Extract the [x, y] coordinate from the center of the cell holding the provided text.  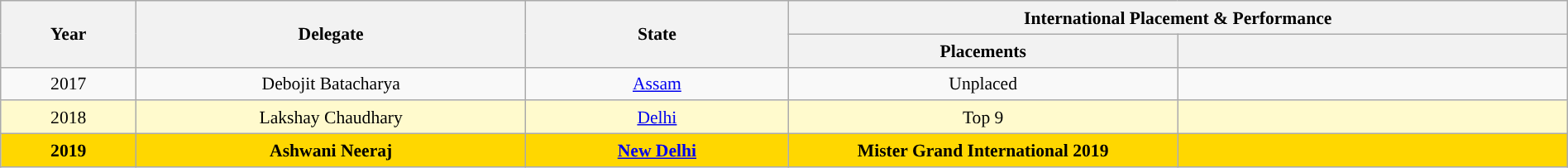
Year [69, 34]
Assam [657, 84]
Lakshay Chaudhary [331, 118]
Mister Grand International 2019 [982, 151]
Top 9 [982, 118]
2017 [69, 84]
Ashwani Neeraj [331, 151]
New Delhi [657, 151]
Delhi [657, 118]
Placements [982, 50]
State [657, 34]
2018 [69, 118]
Delegate [331, 34]
Unplaced [982, 84]
Debojit Batacharya [331, 84]
International Placement & Performance [1178, 17]
2019 [69, 151]
